Capture the cell that displays the provided text and extract its (x, y) central coordinate. 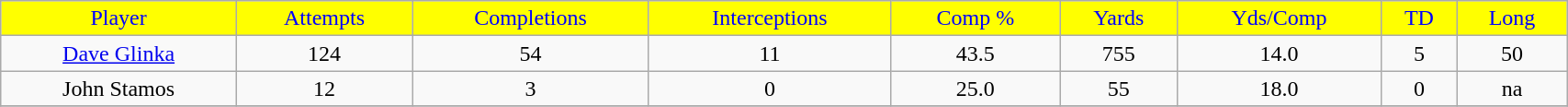
11 (770, 53)
Attempts (323, 18)
Dave Glinka (119, 53)
755 (1119, 53)
Comp % (976, 18)
124 (323, 53)
54 (531, 53)
3 (531, 89)
50 (1512, 53)
Player (119, 18)
Yds/Comp (1279, 18)
Long (1512, 18)
25.0 (976, 89)
na (1512, 89)
55 (1119, 89)
TD (1418, 18)
Interceptions (770, 18)
Completions (531, 18)
18.0 (1279, 89)
5 (1418, 53)
John Stamos (119, 89)
12 (323, 89)
14.0 (1279, 53)
43.5 (976, 53)
Yards (1119, 18)
